For the text-containing cell, return its midpoint in (X, Y) coordinate format. 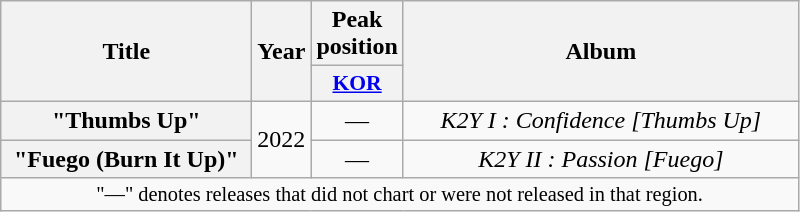
KOR (357, 84)
2022 (282, 139)
"Thumbs Up" (126, 120)
Album (600, 52)
Year (282, 52)
"—" denotes releases that did not chart or were not released in that region. (400, 195)
K2Y II : Passion [Fuego] (600, 159)
"Fuego (Burn It Up)" (126, 159)
K2Y I : Confidence [Thumbs Up] (600, 120)
Peak position (357, 34)
Title (126, 52)
